Pinpoint the cell where the given text exists, returning its [X, Y] midpoint coordinate. 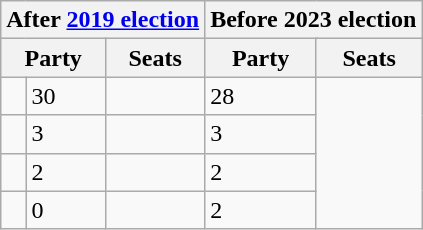
28 [261, 96]
Before 2023 election [314, 20]
0 [66, 210]
After 2019 election [103, 20]
30 [66, 96]
